Provide the (X, Y) coordinate of the cell's center where the given text is located.  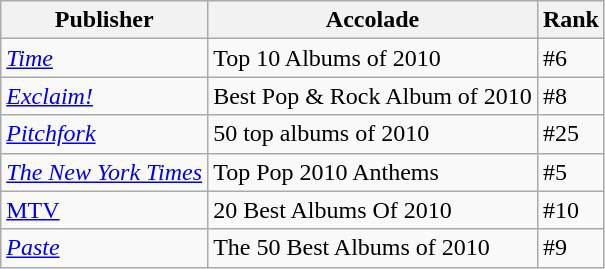
Exclaim! (104, 96)
MTV (104, 210)
#8 (570, 96)
Rank (570, 20)
#5 (570, 172)
Pitchfork (104, 134)
#9 (570, 248)
50 top albums of 2010 (373, 134)
The New York Times (104, 172)
The 50 Best Albums of 2010 (373, 248)
Accolade (373, 20)
Best Pop & Rock Album of 2010 (373, 96)
20 Best Albums Of 2010 (373, 210)
Top Pop 2010 Anthems (373, 172)
Top 10 Albums of 2010 (373, 58)
Publisher (104, 20)
Paste (104, 248)
#6 (570, 58)
#25 (570, 134)
Time (104, 58)
#10 (570, 210)
